Output the [X, Y] coordinate of the center of the cell containing the given text.  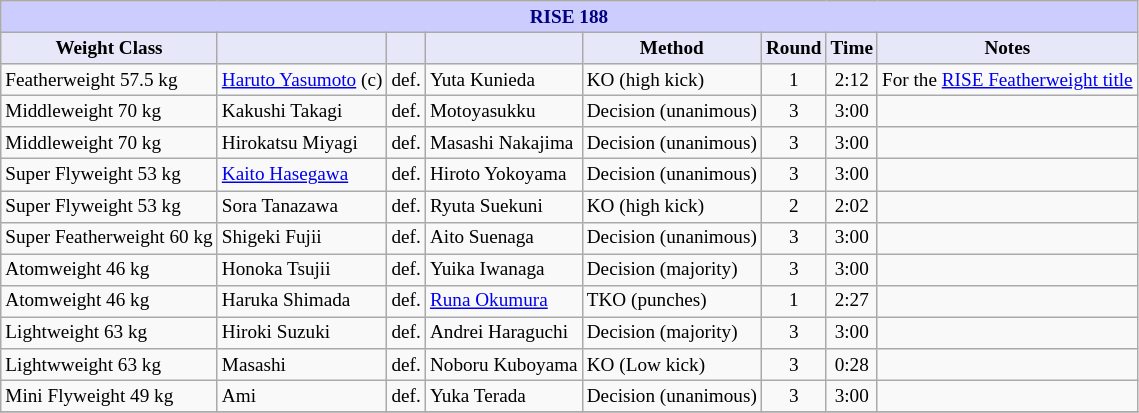
Lightweight 63 kg [110, 333]
Hiroto Yokoyama [504, 175]
Featherweight 57.5 kg [110, 80]
0:28 [852, 365]
RISE 188 [569, 17]
Lightwweight 63 kg [110, 365]
2:27 [852, 301]
Weight Class [110, 48]
Runa Okumura [504, 301]
Yuta Kunieda [504, 80]
KO (Low kick) [672, 365]
Haruka Shimada [302, 301]
Haruto Yasumoto (c) [302, 80]
Aito Suenaga [504, 238]
Round [794, 48]
Yuka Terada [504, 396]
Ryuta Suekuni [504, 206]
Hiroki Suzuki [302, 333]
Andrei Haraguchi [504, 333]
Time [852, 48]
2:02 [852, 206]
Method [672, 48]
Super Featherweight 60 kg [110, 238]
2:12 [852, 80]
Sora Tanazawa [302, 206]
TKO (punches) [672, 301]
Mini Flyweight 49 kg [110, 396]
Noboru Kuboyama [504, 365]
Masashi Nakajima [504, 143]
Shigeki Fujii [302, 238]
Ami [302, 396]
Yuika Iwanaga [504, 270]
Kakushi Takagi [302, 111]
For the RISE Featherweight title [1007, 80]
Masashi [302, 365]
Motoyasukku [504, 111]
Notes [1007, 48]
Kaito Hasegawa [302, 175]
Honoka Tsujii [302, 270]
2 [794, 206]
Hirokatsu Miyagi [302, 143]
